Detect which cell encompasses the target text, then output its (X, Y) center coordinate. 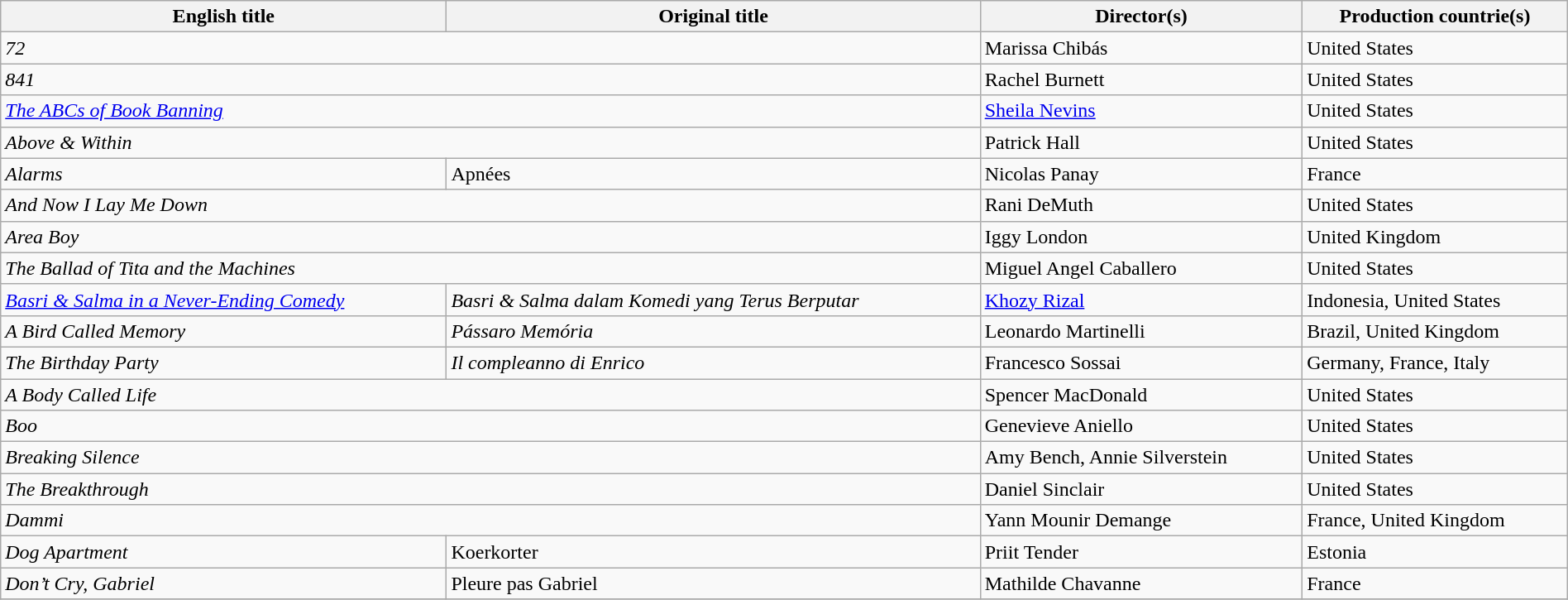
Yann Mounir Demange (1141, 521)
72 (490, 48)
Director(s) (1141, 17)
Boo (490, 426)
Don’t Cry, Gabriel (223, 583)
Apnées (713, 174)
United Kingdom (1436, 237)
Il compleanno di Enrico (713, 362)
Brazil, United Kingdom (1436, 331)
Above & Within (490, 142)
English title (223, 17)
Dammi (490, 521)
Germany, France, Italy (1436, 362)
Basri & Salma in a Never-Ending Comedy (223, 300)
Mathilde Chavanne (1141, 583)
France, United Kingdom (1436, 521)
Marissa Chibás (1141, 48)
Pássaro Memória (713, 331)
Patrick Hall (1141, 142)
841 (490, 79)
Priit Tender (1141, 552)
Production countrie(s) (1436, 17)
Rachel Burnett (1141, 79)
Basri & Salma dalam Komedi yang Terus Berputar (713, 300)
Spencer MacDonald (1141, 395)
Alarms (223, 174)
Genevieve Aniello (1141, 426)
Area Boy (490, 237)
Dog Apartment (223, 552)
Leonardo Martinelli (1141, 331)
Nicolas Panay (1141, 174)
Pleure pas Gabriel (713, 583)
The Birthday Party (223, 362)
A Body Called Life (490, 395)
Estonia (1436, 552)
Francesco Sossai (1141, 362)
Daniel Sinclair (1141, 489)
Indonesia, United States (1436, 300)
Rani DeMuth (1141, 205)
Breaking Silence (490, 458)
A Bird Called Memory (223, 331)
Amy Bench, Annie Silverstein (1141, 458)
Original title (713, 17)
The ABCs of Book Banning (490, 111)
The Ballad of Tita and the Machines (490, 268)
Koerkorter (713, 552)
Iggy London (1141, 237)
The Breakthrough (490, 489)
Miguel Angel Caballero (1141, 268)
Khozy Rizal (1141, 300)
And Now I Lay Me Down (490, 205)
Sheila Nevins (1141, 111)
